Extract the [X, Y] coordinate from the center of the cell holding the provided text.  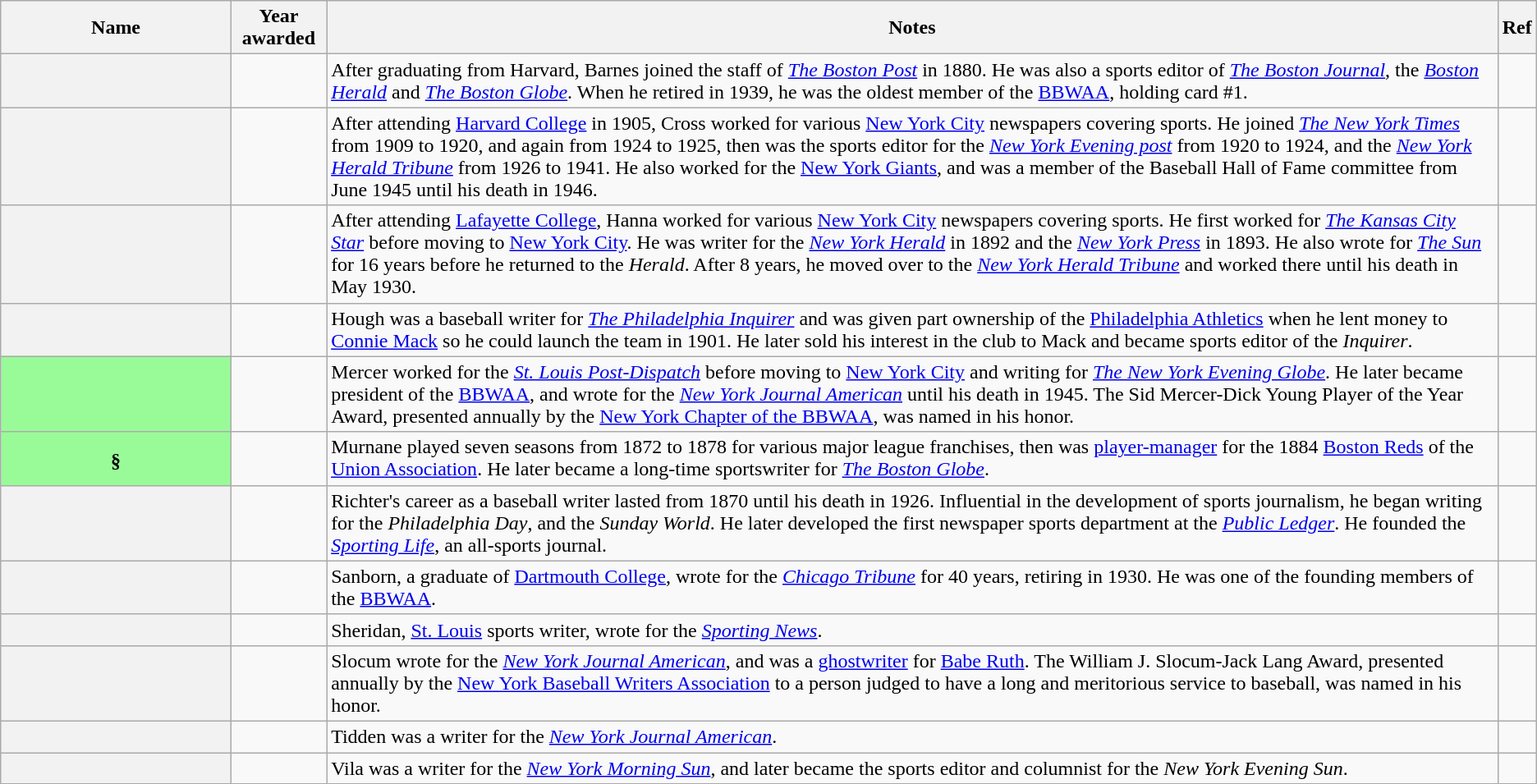
Name [117, 28]
§ [117, 458]
Tidden was a writer for the New York Journal American. [913, 736]
Sheridan, St. Louis sports writer, wrote for the Sporting News. [913, 630]
Notes [913, 28]
Year awarded [278, 28]
Vila was a writer for the New York Morning Sun, and later became the sports editor and columnist for the New York Evening Sun. [913, 768]
Ref [1517, 28]
